Search for the cell housing the specified text and yield its [x, y] center coordinate. 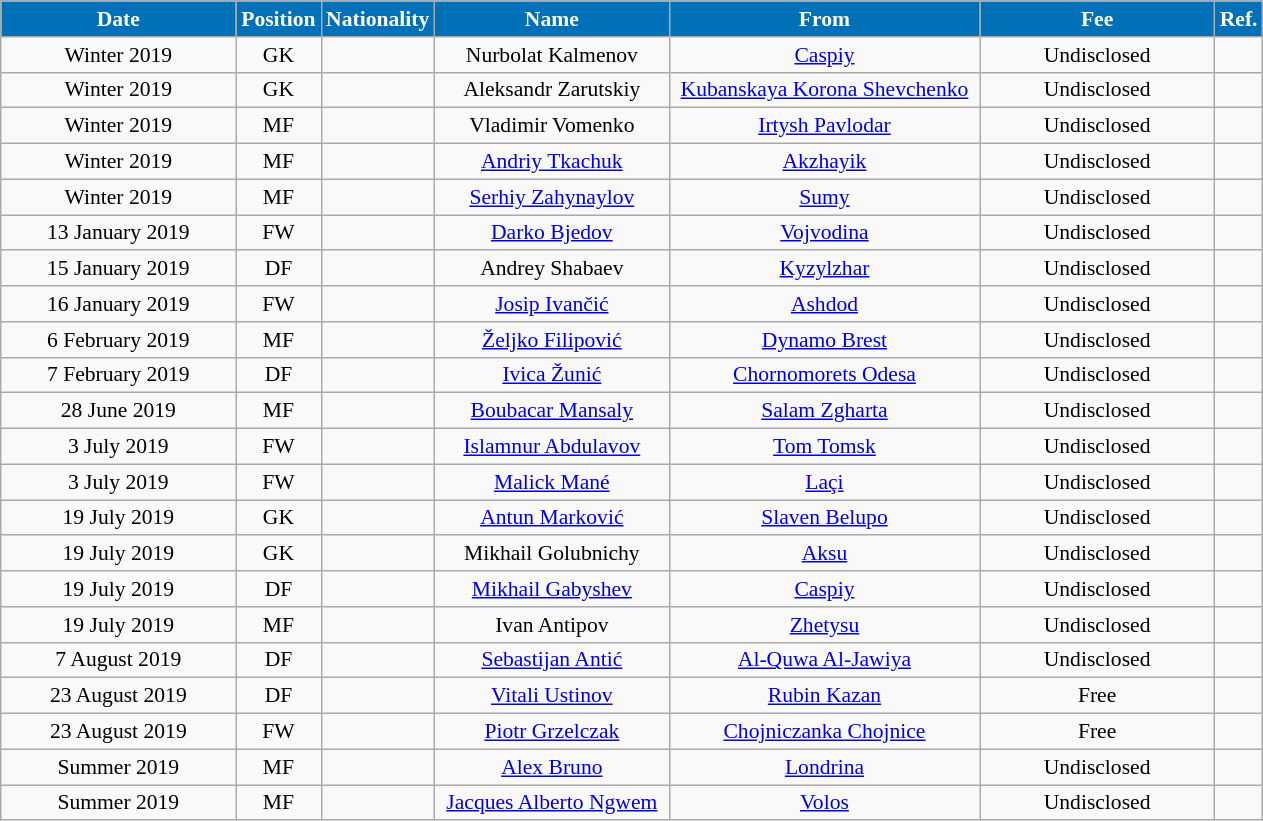
Ivan Antipov [552, 625]
Sumy [824, 197]
15 January 2019 [118, 269]
6 February 2019 [118, 340]
Irtysh Pavlodar [824, 126]
Antun Marković [552, 518]
Kyzylzhar [824, 269]
Ashdod [824, 304]
Position [278, 19]
Ref. [1239, 19]
Nationality [378, 19]
Tom Tomsk [824, 447]
Andriy Tkachuk [552, 162]
Sebastijan Antić [552, 660]
Akzhayik [824, 162]
Jacques Alberto Ngwem [552, 803]
Al-Quwa Al-Jawiya [824, 660]
Aksu [824, 554]
Vladimir Vomenko [552, 126]
Andrey Shabaev [552, 269]
Piotr Grzelczak [552, 732]
Chornomorets Odesa [824, 375]
Darko Bjedov [552, 233]
Kubanskaya Korona Shevchenko [824, 90]
Boubacar Mansaly [552, 411]
Nurbolat Kalmenov [552, 55]
Name [552, 19]
Dynamo Brest [824, 340]
From [824, 19]
Londrina [824, 767]
Date [118, 19]
Josip Ivančić [552, 304]
Fee [1098, 19]
13 January 2019 [118, 233]
Serhiy Zahynaylov [552, 197]
Salam Zgharta [824, 411]
Islamnur Abdulavov [552, 447]
Volos [824, 803]
Mikhail Gabyshev [552, 589]
Željko Filipović [552, 340]
Vitali Ustinov [552, 696]
Ivica Žunić [552, 375]
Alex Bruno [552, 767]
7 August 2019 [118, 660]
Vojvodina [824, 233]
Chojniczanka Chojnice [824, 732]
Zhetysu [824, 625]
Laçi [824, 482]
16 January 2019 [118, 304]
Aleksandr Zarutskiy [552, 90]
Malick Mané [552, 482]
Mikhail Golubnichy [552, 554]
Rubin Kazan [824, 696]
7 February 2019 [118, 375]
Slaven Belupo [824, 518]
28 June 2019 [118, 411]
